Output the (X, Y) coordinate of the center of the cell containing the given text.  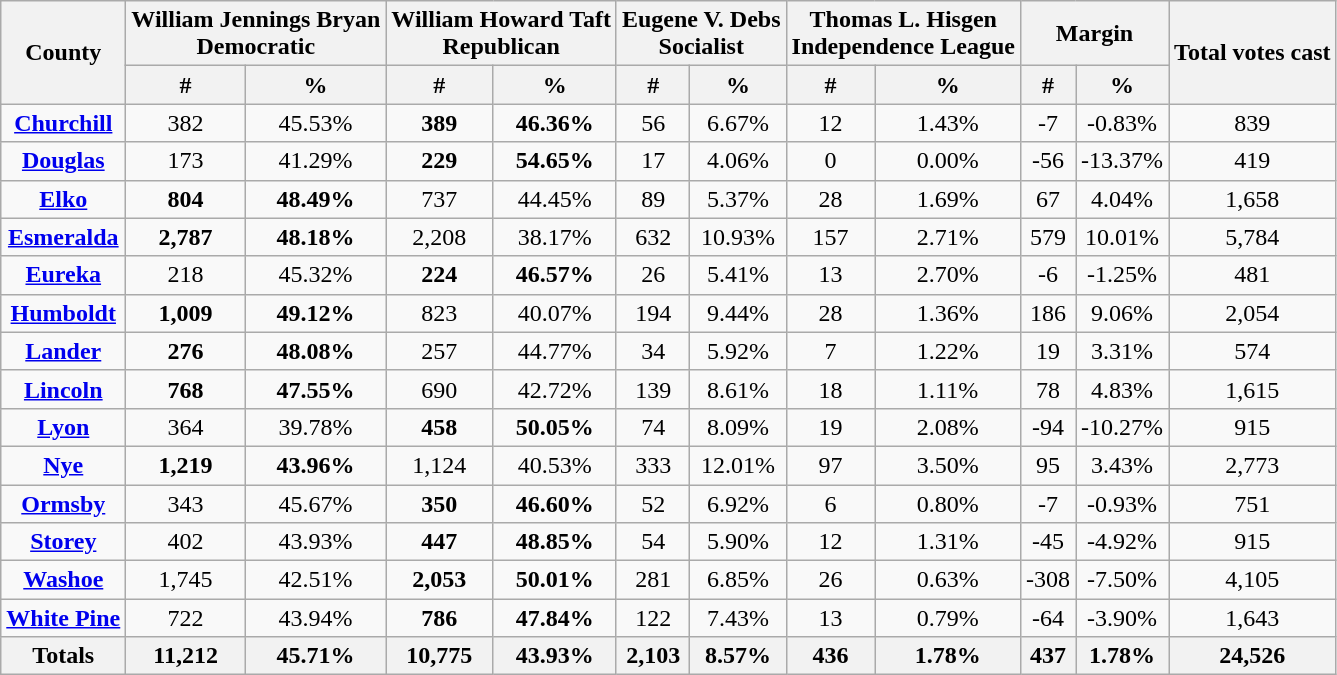
45.53% (316, 123)
County (64, 52)
690 (440, 389)
333 (652, 465)
-7.50% (1122, 580)
46.60% (555, 503)
224 (440, 275)
45.67% (316, 503)
2.71% (948, 237)
0.80% (948, 503)
5.37% (738, 199)
1.11% (948, 389)
-64 (1048, 618)
186 (1048, 313)
10,775 (440, 656)
5.92% (738, 351)
48.85% (555, 542)
24,526 (1253, 656)
Churchill (64, 123)
White Pine (64, 618)
1,615 (1253, 389)
2,208 (440, 237)
3.43% (1122, 465)
9.06% (1122, 313)
2.70% (948, 275)
6.85% (738, 580)
Margin (1094, 34)
Ormsby (64, 503)
350 (440, 503)
18 (830, 389)
194 (652, 313)
1.69% (948, 199)
-94 (1048, 427)
-10.27% (1122, 427)
1,009 (186, 313)
Eureka (64, 275)
481 (1253, 275)
257 (440, 351)
-56 (1048, 161)
Total votes cast (1253, 52)
48.08% (316, 351)
-45 (1048, 542)
0.63% (948, 580)
67 (1048, 199)
1,219 (186, 465)
1.36% (948, 313)
Lander (64, 351)
Eugene V. DebsSocialist (701, 34)
2,787 (186, 237)
William Howard TaftRepublican (502, 34)
William Jennings BryanDemocratic (256, 34)
Lincoln (64, 389)
34 (652, 351)
6.67% (738, 123)
2,773 (1253, 465)
1,745 (186, 580)
45.71% (316, 656)
5.90% (738, 542)
436 (830, 656)
50.01% (555, 580)
Humboldt (64, 313)
823 (440, 313)
4,105 (1253, 580)
8.61% (738, 389)
1.31% (948, 542)
574 (1253, 351)
7.43% (738, 618)
-0.83% (1122, 123)
768 (186, 389)
48.18% (316, 237)
11,212 (186, 656)
122 (652, 618)
1,658 (1253, 199)
89 (652, 199)
5.41% (738, 275)
1,643 (1253, 618)
437 (1048, 656)
4.06% (738, 161)
47.84% (555, 618)
737 (440, 199)
Totals (64, 656)
139 (652, 389)
54.65% (555, 161)
382 (186, 123)
-4.92% (1122, 542)
46.36% (555, 123)
1.43% (948, 123)
44.77% (555, 351)
281 (652, 580)
8.57% (738, 656)
-6 (1048, 275)
Thomas L. HisgenIndependence League (903, 34)
40.07% (555, 313)
38.17% (555, 237)
Lyon (64, 427)
42.51% (316, 580)
0.79% (948, 618)
56 (652, 123)
10.01% (1122, 237)
-3.90% (1122, 618)
74 (652, 427)
2,054 (1253, 313)
419 (1253, 161)
5,784 (1253, 237)
95 (1048, 465)
1.22% (948, 351)
43.96% (316, 465)
47.55% (316, 389)
10.93% (738, 237)
Elko (64, 199)
39.78% (316, 427)
12.01% (738, 465)
4.04% (1122, 199)
Washoe (64, 580)
3.50% (948, 465)
44.45% (555, 199)
40.53% (555, 465)
52 (652, 503)
-0.93% (1122, 503)
402 (186, 542)
50.05% (555, 427)
-13.37% (1122, 161)
722 (186, 618)
343 (186, 503)
229 (440, 161)
Esmeralda (64, 237)
9.44% (738, 313)
4.83% (1122, 389)
Douglas (64, 161)
173 (186, 161)
-1.25% (1122, 275)
Storey (64, 542)
3.31% (1122, 351)
0 (830, 161)
78 (1048, 389)
364 (186, 427)
786 (440, 618)
8.09% (738, 427)
458 (440, 427)
-308 (1048, 580)
49.12% (316, 313)
632 (652, 237)
2,103 (652, 656)
17 (652, 161)
751 (1253, 503)
48.49% (316, 199)
218 (186, 275)
579 (1048, 237)
97 (830, 465)
7 (830, 351)
1,124 (440, 465)
42.72% (555, 389)
41.29% (316, 161)
276 (186, 351)
389 (440, 123)
804 (186, 199)
Nye (64, 465)
157 (830, 237)
6 (830, 503)
43.94% (316, 618)
6.92% (738, 503)
45.32% (316, 275)
447 (440, 542)
46.57% (555, 275)
0.00% (948, 161)
54 (652, 542)
2.08% (948, 427)
2,053 (440, 580)
839 (1253, 123)
